Capture the cell that displays the provided text and extract its [X, Y] central coordinate. 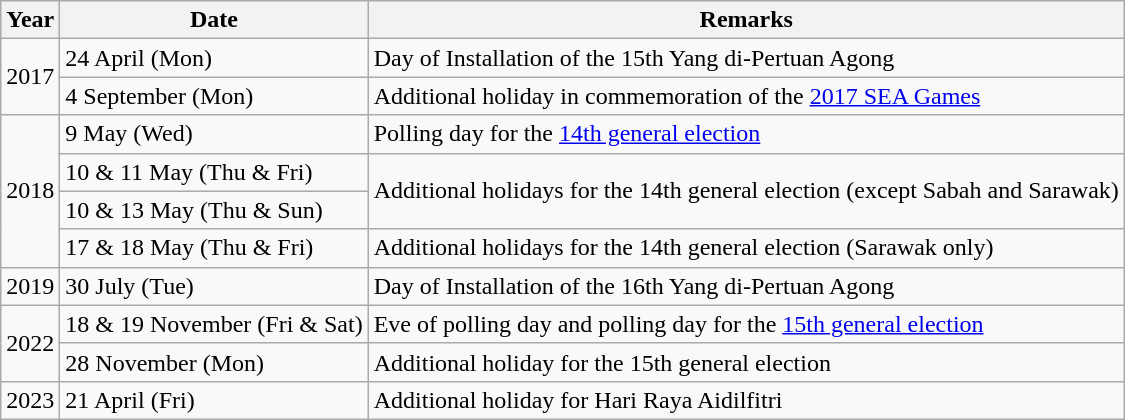
24 April (Mon) [214, 58]
Remarks [746, 20]
Additional holidays for the 14th general election (Sarawak only) [746, 248]
2023 [30, 400]
Year [30, 20]
Additional holidays for the 14th general election (except Sabah and Sarawak) [746, 191]
4 September (Mon) [214, 96]
18 & 19 November (Fri & Sat) [214, 324]
Polling day for the 14th general election [746, 134]
28 November (Mon) [214, 362]
21 April (Fri) [214, 400]
Day of Installation of the 16th Yang di-Pertuan Agong [746, 286]
10 & 13 May (Thu & Sun) [214, 210]
2017 [30, 77]
10 & 11 May (Thu & Fri) [214, 172]
Eve of polling day and polling day for the 15th general election [746, 324]
2019 [30, 286]
Day of Installation of the 15th Yang di-Pertuan Agong [746, 58]
Date [214, 20]
Additional holiday in commemoration of the 2017 SEA Games [746, 96]
17 & 18 May (Thu & Fri) [214, 248]
2018 [30, 191]
9 May (Wed) [214, 134]
Additional holiday for Hari Raya Aidilfitri [746, 400]
30 July (Tue) [214, 286]
Additional holiday for the 15th general election [746, 362]
2022 [30, 343]
